Output the (x, y) coordinate of the center of the cell containing the given text.  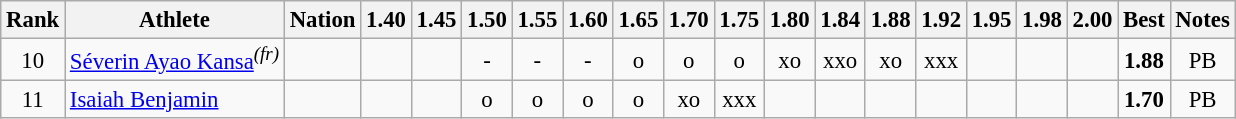
xxo (840, 60)
10 (33, 60)
1.45 (436, 20)
Athlete (175, 20)
1.98 (1042, 20)
1.92 (941, 20)
11 (33, 100)
1.95 (991, 20)
1.60 (588, 20)
1.55 (537, 20)
Séverin Ayao Kansa(fr) (175, 60)
1.40 (386, 20)
Best (1144, 20)
1.84 (840, 20)
Notes (1202, 20)
1.80 (789, 20)
Isaiah Benjamin (175, 100)
2.00 (1092, 20)
1.65 (638, 20)
Nation (322, 20)
1.75 (739, 20)
Rank (33, 20)
1.50 (487, 20)
